Scan for the cell matching the given text and deliver its (x, y) coordinate at center. 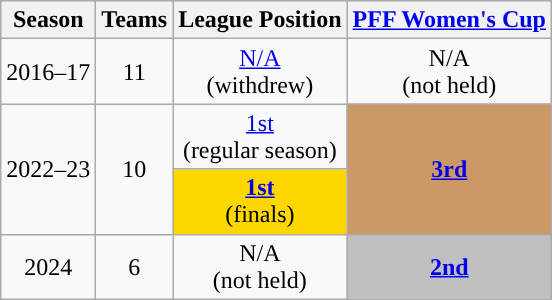
3rd (449, 169)
PFF Women's Cup (449, 20)
2024 (48, 266)
1st(regular season) (260, 136)
2016–17 (48, 72)
League Position (260, 20)
Teams (134, 20)
Season (48, 20)
10 (134, 169)
2nd (449, 266)
2022–23 (48, 169)
N/A(withdrew) (260, 72)
1st(finals) (260, 202)
6 (134, 266)
11 (134, 72)
